Search for the cell housing the specified text and yield its (X, Y) center coordinate. 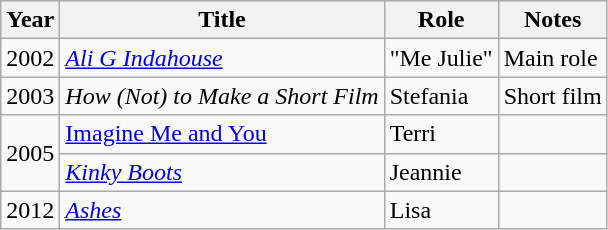
Notes (552, 20)
Short film (552, 96)
2005 (30, 153)
Ali G Indahouse (222, 58)
Lisa (441, 210)
2002 (30, 58)
Stefania (441, 96)
Imagine Me and You (222, 134)
"Me Julie" (441, 58)
Ashes (222, 210)
2003 (30, 96)
Role (441, 20)
How (Not) to Make a Short Film (222, 96)
Year (30, 20)
Main role (552, 58)
2012 (30, 210)
Kinky Boots (222, 172)
Jeannie (441, 172)
Title (222, 20)
Terri (441, 134)
